Determine the [x, y] coordinate at the center of the cell enclosing the given text.  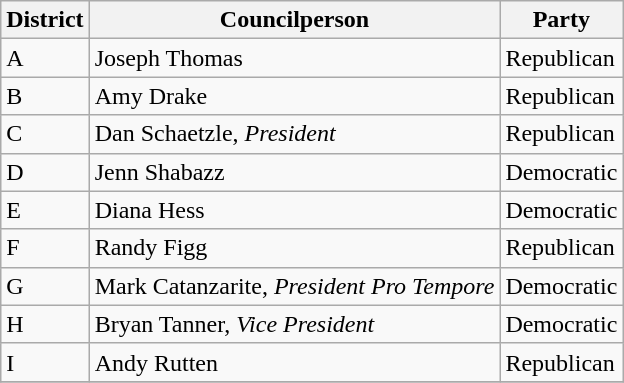
I [45, 362]
District [45, 20]
Dan Schaetzle, President [294, 134]
Joseph Thomas [294, 58]
G [45, 286]
Party [562, 20]
H [45, 324]
Andy Rutten [294, 362]
Mark Catanzarite, President Pro Tempore [294, 286]
A [45, 58]
Jenn Shabazz [294, 172]
Diana Hess [294, 210]
Randy Figg [294, 248]
D [45, 172]
B [45, 96]
Councilperson [294, 20]
Amy Drake [294, 96]
Bryan Tanner, Vice President [294, 324]
C [45, 134]
E [45, 210]
F [45, 248]
